Return the [X, Y] coordinate for the center point of the cell that contains the specified text.  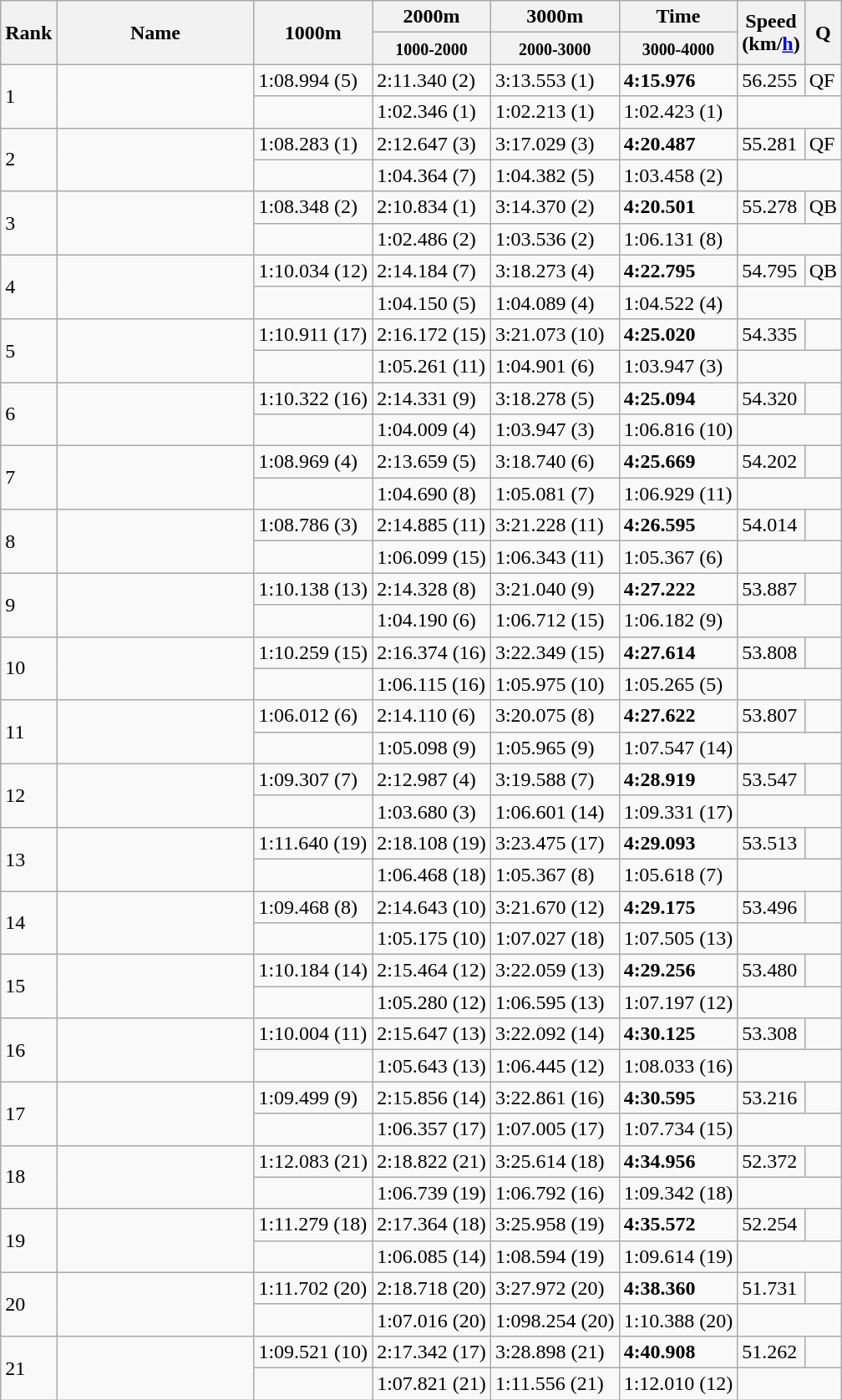
55.278 [771, 207]
18 [28, 1177]
4:25.094 [678, 398]
1:05.175 (10) [432, 939]
1:05.261 (11) [432, 366]
4:30.595 [678, 1098]
1:04.364 (7) [432, 175]
2:14.184 (7) [432, 271]
3:14.370 (2) [555, 207]
1:08.969 (4) [313, 462]
4:27.222 [678, 589]
53.807 [771, 716]
4:29.175 [678, 906]
1:05.265 (5) [678, 684]
3:18.740 (6) [555, 462]
1:06.712 (15) [555, 621]
1:08.348 (2) [313, 207]
Q [823, 33]
1:11.279 (18) [313, 1225]
3:23.475 (17) [555, 843]
1:06.816 (10) [678, 430]
4:22.795 [678, 271]
3:22.059 (13) [555, 971]
1:05.975 (10) [555, 684]
2:18.718 (20) [432, 1288]
1:06.595 (13) [555, 1002]
4:29.256 [678, 971]
2000-3000 [555, 48]
8 [28, 541]
1:05.965 (9) [555, 748]
1:04.690 (8) [432, 494]
1:05.098 (9) [432, 748]
1:07.505 (13) [678, 939]
6 [28, 414]
2:16.374 (16) [432, 652]
3:22.092 (14) [555, 1034]
1:07.821 (21) [432, 1383]
7 [28, 478]
1:10.322 (16) [313, 398]
1:05.367 (6) [678, 557]
1:07.016 (20) [432, 1320]
1000m [313, 33]
11 [28, 732]
2:10.834 (1) [432, 207]
4:20.501 [678, 207]
1:10.138 (13) [313, 589]
9 [28, 605]
4:40.908 [678, 1352]
2:18.822 (21) [432, 1161]
2:17.342 (17) [432, 1352]
53.887 [771, 589]
17 [28, 1113]
1:02.423 (1) [678, 112]
1:10.034 (12) [313, 271]
1:10.259 (15) [313, 652]
2:14.110 (6) [432, 716]
2:14.328 (8) [432, 589]
4:25.020 [678, 334]
1:11.556 (21) [555, 1383]
1:03.680 (3) [432, 811]
54.320 [771, 398]
3:21.670 (12) [555, 906]
1:06.929 (11) [678, 494]
52.372 [771, 1161]
1:04.190 (6) [432, 621]
3:13.553 (1) [555, 80]
1:06.468 (18) [432, 875]
10 [28, 668]
1:06.739 (19) [432, 1193]
1:02.346 (1) [432, 112]
1:05.618 (7) [678, 875]
4:26.595 [678, 525]
53.480 [771, 971]
1000-2000 [432, 48]
51.262 [771, 1352]
1:06.182 (9) [678, 621]
54.014 [771, 525]
14 [28, 922]
1:05.280 (12) [432, 1002]
1:04.522 (4) [678, 302]
1:09.342 (18) [678, 1193]
2:15.647 (13) [432, 1034]
54.202 [771, 462]
2:15.464 (12) [432, 971]
1:10.388 (20) [678, 1320]
4 [28, 287]
1:04.150 (5) [432, 302]
1:06.445 (12) [555, 1066]
2 [28, 160]
1:10.004 (11) [313, 1034]
53.308 [771, 1034]
1:10.184 (14) [313, 971]
16 [28, 1050]
1:02.213 (1) [555, 112]
3:21.228 (11) [555, 525]
4:27.614 [678, 652]
3:18.273 (4) [555, 271]
Name [155, 33]
1:09.521 (10) [313, 1352]
1:12.010 (12) [678, 1383]
5 [28, 350]
55.281 [771, 144]
2:12.987 (4) [432, 779]
1:03.458 (2) [678, 175]
1:09.614 (19) [678, 1256]
3:22.861 (16) [555, 1098]
1:06.085 (14) [432, 1256]
19 [28, 1240]
2:16.172 (15) [432, 334]
3:25.614 (18) [555, 1161]
4:25.669 [678, 462]
1:06.601 (14) [555, 811]
54.335 [771, 334]
21 [28, 1367]
2000m [432, 17]
3:21.040 (9) [555, 589]
2:11.340 (2) [432, 80]
1:05.643 (13) [432, 1066]
4:29.093 [678, 843]
53.808 [771, 652]
Time [678, 17]
1:08.283 (1) [313, 144]
1:07.197 (12) [678, 1002]
1:07.547 (14) [678, 748]
2:13.659 (5) [432, 462]
53.513 [771, 843]
1:12.083 (21) [313, 1161]
2:15.856 (14) [432, 1098]
3:20.075 (8) [555, 716]
56.255 [771, 80]
1:06.115 (16) [432, 684]
1 [28, 96]
4:35.572 [678, 1225]
4:15.976 [678, 80]
4:27.622 [678, 716]
1:06.131 (8) [678, 239]
1:09.307 (7) [313, 779]
1:06.357 (17) [432, 1129]
4:34.956 [678, 1161]
2:17.364 (18) [432, 1225]
2:12.647 (3) [432, 144]
2:14.643 (10) [432, 906]
1:05.081 (7) [555, 494]
20 [28, 1304]
3:22.349 (15) [555, 652]
3:19.588 (7) [555, 779]
1:04.901 (6) [555, 366]
52.254 [771, 1225]
53.216 [771, 1098]
3:25.958 (19) [555, 1225]
3000-4000 [678, 48]
2:14.885 (11) [432, 525]
1:09.468 (8) [313, 906]
4:38.360 [678, 1288]
53.547 [771, 779]
1:08.994 (5) [313, 80]
4:20.487 [678, 144]
4:30.125 [678, 1034]
1:03.536 (2) [555, 239]
1:09.331 (17) [678, 811]
1:07.005 (17) [555, 1129]
Speed(km/h) [771, 33]
1:11.702 (20) [313, 1288]
Rank [28, 33]
15 [28, 987]
1:05.367 (8) [555, 875]
1:10.911 (17) [313, 334]
1:08.594 (19) [555, 1256]
12 [28, 795]
1:098.254 (20) [555, 1320]
13 [28, 859]
3:17.029 (3) [555, 144]
1:04.089 (4) [555, 302]
53.496 [771, 906]
1:04.382 (5) [555, 175]
1:11.640 (19) [313, 843]
1:06.099 (15) [432, 557]
1:08.033 (16) [678, 1066]
51.731 [771, 1288]
3 [28, 223]
4:28.919 [678, 779]
1:06.343 (11) [555, 557]
1:06.792 (16) [555, 1193]
3:28.898 (21) [555, 1352]
1:07.027 (18) [555, 939]
2:14.331 (9) [432, 398]
2:18.108 (19) [432, 843]
3000m [555, 17]
1:02.486 (2) [432, 239]
1:04.009 (4) [432, 430]
54.795 [771, 271]
1:06.012 (6) [313, 716]
3:27.972 (20) [555, 1288]
1:08.786 (3) [313, 525]
1:09.499 (9) [313, 1098]
3:18.278 (5) [555, 398]
3:21.073 (10) [555, 334]
1:07.734 (15) [678, 1129]
